Identify which cell holds the provided text, then report its (X, Y) central coordinate. 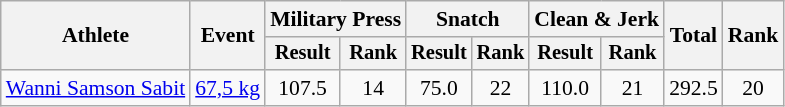
Wanni Samson Sabit (96, 88)
Athlete (96, 36)
292.5 (694, 88)
Total (694, 36)
Snatch (468, 19)
Clean & Jerk (596, 19)
67,5 kg (228, 88)
Event (228, 36)
14 (373, 88)
21 (632, 88)
Military Press (336, 19)
22 (501, 88)
110.0 (565, 88)
20 (754, 88)
75.0 (439, 88)
107.5 (302, 88)
